Return (x, y) of the center of cell containing provided text 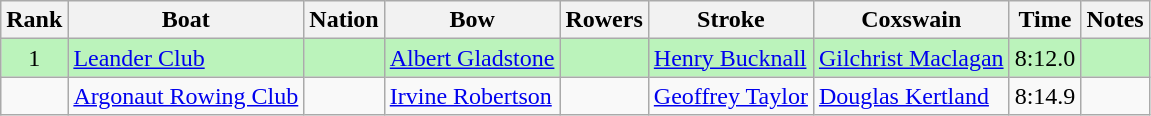
Nation (344, 20)
Boat (186, 20)
Henry Bucknall (730, 58)
Time (1045, 20)
Notes (1115, 20)
Stroke (730, 20)
Rank (34, 20)
Douglas Kertland (911, 96)
Bow (472, 20)
Argonaut Rowing Club (186, 96)
Geoffrey Taylor (730, 96)
8:12.0 (1045, 58)
1 (34, 58)
Leander Club (186, 58)
Gilchrist Maclagan (911, 58)
Rowers (604, 20)
Irvine Robertson (472, 96)
Albert Gladstone (472, 58)
8:14.9 (1045, 96)
Coxswain (911, 20)
